Locate the cell with the specified text and output its (x, y) center coordinate. 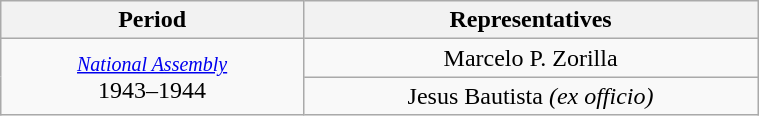
Representatives (530, 20)
National Assembly1943–1944 (152, 77)
Marcelo P. Zorilla (530, 58)
Period (152, 20)
Jesus Bautista (ex officio) (530, 96)
